From the cell containing the given text, extract its center point as [x, y] coordinate. 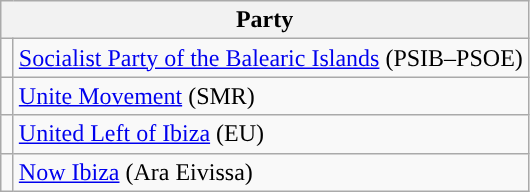
United Left of Ibiza (EU) [270, 134]
Unite Movement (SMR) [270, 96]
Now Ibiza (Ara Eivissa) [270, 172]
Party [265, 20]
Socialist Party of the Balearic Islands (PSIB–PSOE) [270, 58]
